Return the [x, y] coordinate for the center point of the cell that contains the specified text.  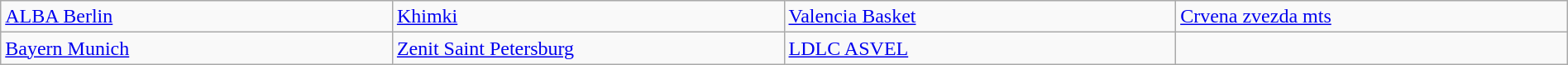
Khimki [588, 17]
Zenit Saint Petersburg [588, 48]
ALBA Berlin [197, 17]
Valencia Basket [980, 17]
Bayern Munich [197, 48]
LDLC ASVEL [980, 48]
Crvena zvezda mts [1372, 17]
